Provide the (x, y) coordinate of the cell's center where the given text is located.  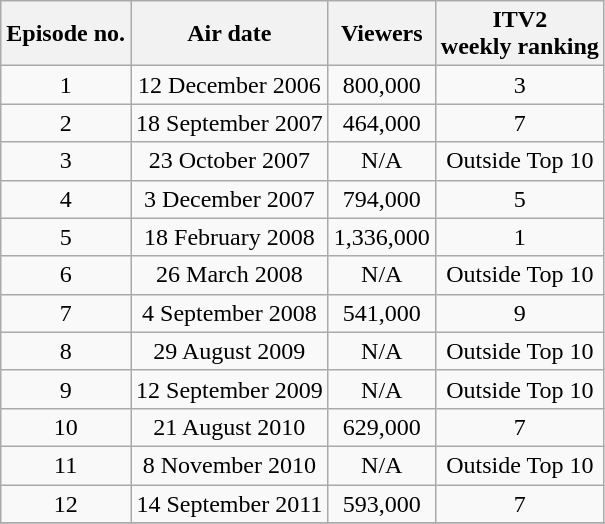
3 December 2007 (230, 199)
14 September 2011 (230, 503)
8 November 2010 (230, 465)
ITV2weekly ranking (520, 34)
4 September 2008 (230, 313)
2 (66, 123)
593,000 (382, 503)
29 August 2009 (230, 351)
1,336,000 (382, 237)
26 March 2008 (230, 275)
12 December 2006 (230, 85)
464,000 (382, 123)
21 August 2010 (230, 427)
Viewers (382, 34)
11 (66, 465)
541,000 (382, 313)
18 September 2007 (230, 123)
Episode no. (66, 34)
10 (66, 427)
12 September 2009 (230, 389)
629,000 (382, 427)
Air date (230, 34)
794,000 (382, 199)
23 October 2007 (230, 161)
8 (66, 351)
12 (66, 503)
18 February 2008 (230, 237)
6 (66, 275)
800,000 (382, 85)
4 (66, 199)
